From the cell containing the given text, extract its center point as (X, Y) coordinate. 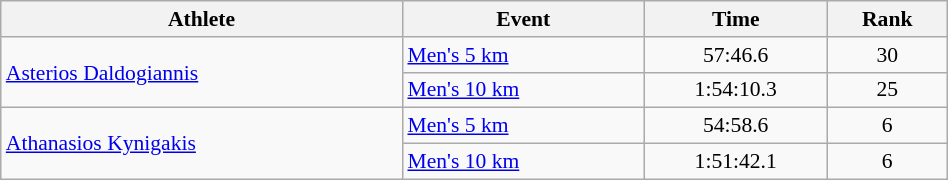
1:51:42.1 (736, 162)
Athanasios Kynigakis (202, 144)
1:54:10.3 (736, 90)
Rank (887, 19)
Event (523, 19)
Athlete (202, 19)
Time (736, 19)
57:46.6 (736, 55)
25 (887, 90)
Asterios Daldogiannis (202, 72)
30 (887, 55)
54:58.6 (736, 126)
